Capture the cell that displays the provided text and extract its (X, Y) central coordinate. 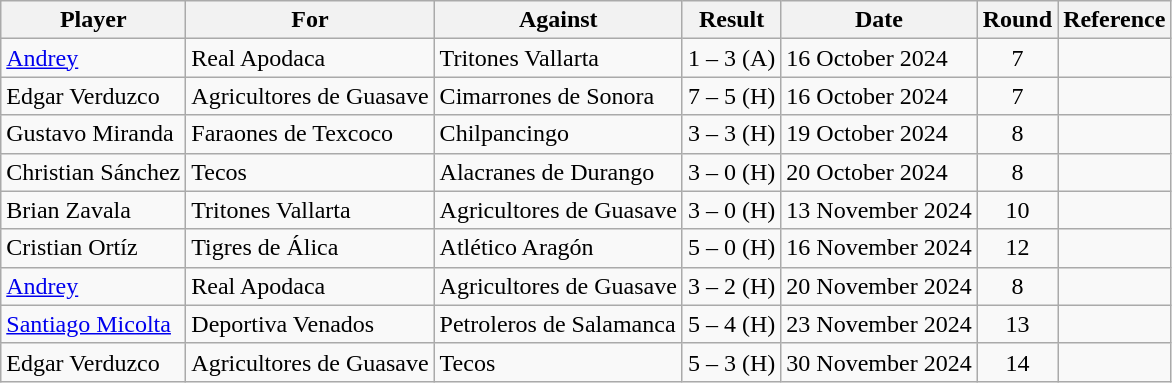
5 – 3 (H) (731, 362)
16 November 2024 (879, 248)
10 (1017, 210)
19 October 2024 (879, 134)
14 (1017, 362)
Round (1017, 20)
5 – 4 (H) (731, 324)
Cristian Ortíz (94, 248)
Alacranes de Durango (558, 172)
Atlético Aragón (558, 248)
Brian Zavala (94, 210)
1 – 3 (A) (731, 58)
Santiago Micolta (94, 324)
23 November 2024 (879, 324)
Petroleros de Salamanca (558, 324)
20 November 2024 (879, 286)
Deportiva Venados (310, 324)
Result (731, 20)
Cimarrones de Sonora (558, 96)
7 – 5 (H) (731, 96)
13 (1017, 324)
Against (558, 20)
3 – 2 (H) (731, 286)
20 October 2024 (879, 172)
30 November 2024 (879, 362)
Tigres de Álica (310, 248)
Reference (1114, 20)
Date (879, 20)
3 – 3 (H) (731, 134)
Chilpancingo (558, 134)
For (310, 20)
13 November 2024 (879, 210)
12 (1017, 248)
Faraones de Texcoco (310, 134)
5 – 0 (H) (731, 248)
Gustavo Miranda (94, 134)
Player (94, 20)
Christian Sánchez (94, 172)
